Determine the (X, Y) coordinate at the center of the cell enclosing the given text.  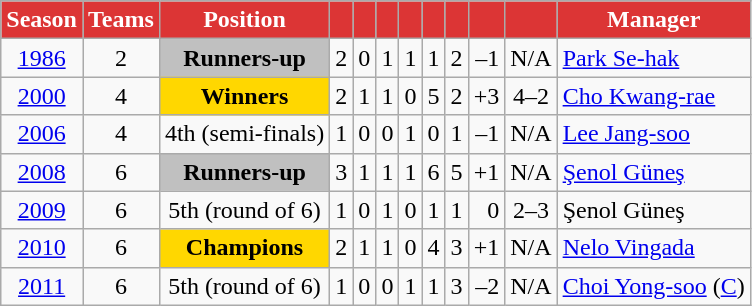
Teams (120, 20)
–2 (486, 286)
1986 (42, 58)
Lee Jang-soo (654, 134)
2009 (42, 210)
Park Se-hak (654, 58)
Choi Yong-soo (C) (654, 286)
2008 (42, 172)
Season (42, 20)
2–3 (531, 210)
Cho Kwang-rae (654, 96)
Nelo Vingada (654, 248)
Champions (244, 248)
2011 (42, 286)
+3 (486, 96)
Manager (654, 20)
Winners (244, 96)
2006 (42, 134)
4th (semi-finals) (244, 134)
4–2 (531, 96)
Position (244, 20)
2010 (42, 248)
2000 (42, 96)
